Extract the [x, y] coordinate from the center of the cell holding the provided text.  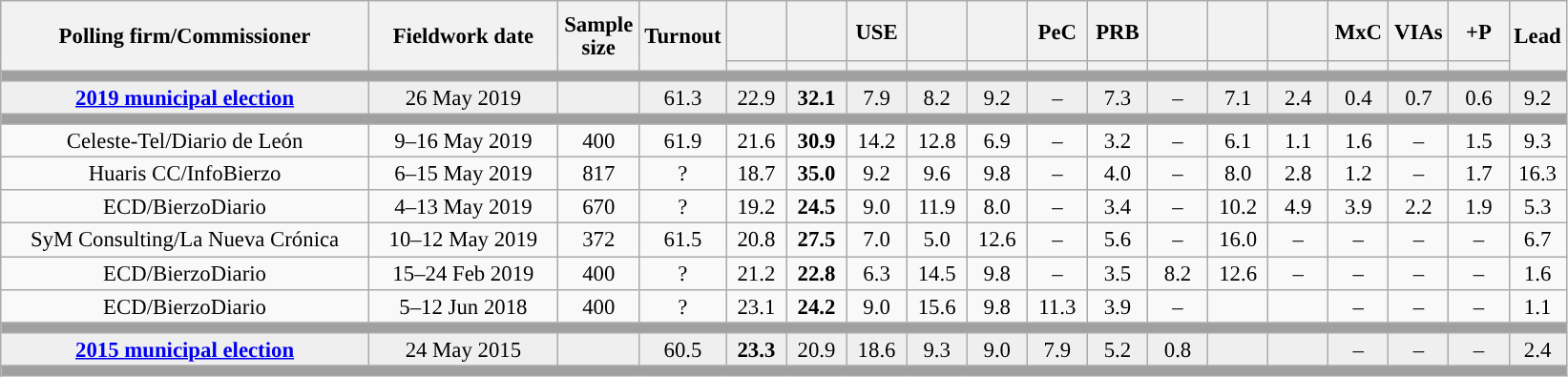
5.3 [1537, 208]
61.9 [683, 141]
+P [1479, 31]
9.6 [937, 174]
6.1 [1239, 141]
1.9 [1479, 208]
14.5 [937, 273]
22.9 [756, 97]
5.0 [937, 241]
12.8 [937, 141]
4.0 [1117, 174]
16.3 [1537, 174]
19.2 [756, 208]
372 [598, 241]
4–13 May 2019 [463, 208]
61.3 [683, 97]
32.1 [817, 97]
5.2 [1117, 349]
20.9 [817, 349]
4.9 [1298, 208]
24.5 [817, 208]
1.2 [1359, 174]
Sample size [598, 36]
61.5 [683, 241]
PeC [1057, 31]
26 May 2019 [463, 97]
2015 municipal election [185, 349]
2.2 [1418, 208]
VIAs [1418, 31]
6.9 [996, 141]
3.2 [1117, 141]
11.9 [937, 208]
3.4 [1117, 208]
23.3 [756, 349]
1.7 [1479, 174]
15–24 Feb 2019 [463, 273]
10–12 May 2019 [463, 241]
18.6 [876, 349]
0.6 [1479, 97]
30.9 [817, 141]
10.2 [1239, 208]
9–16 May 2019 [463, 141]
1.5 [1479, 141]
USE [876, 31]
Huaris CC/InfoBierzo [185, 174]
Turnout [683, 36]
24 May 2015 [463, 349]
21.2 [756, 273]
0.8 [1178, 349]
6–15 May 2019 [463, 174]
PRB [1117, 31]
14.2 [876, 141]
5.6 [1117, 241]
18.7 [756, 174]
20.8 [756, 241]
15.6 [937, 305]
0.4 [1359, 97]
2.8 [1298, 174]
5–12 Jun 2018 [463, 305]
3.5 [1117, 273]
Celeste-Tel/Diario de León [185, 141]
6.3 [876, 273]
6.7 [1537, 241]
7.1 [1239, 97]
2019 municipal election [185, 97]
MxC [1359, 31]
11.3 [1057, 305]
23.1 [756, 305]
670 [598, 208]
21.6 [756, 141]
817 [598, 174]
7.0 [876, 241]
Polling firm/Commissioner [185, 36]
16.0 [1239, 241]
22.8 [817, 273]
35.0 [817, 174]
7.3 [1117, 97]
Fieldwork date [463, 36]
0.7 [1418, 97]
27.5 [817, 241]
Lead [1537, 36]
24.2 [817, 305]
60.5 [683, 349]
SyM Consulting/La Nueva Crónica [185, 241]
